Detect which cell encompasses the target text, then output its [x, y] center coordinate. 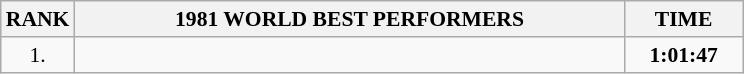
RANK [38, 19]
TIME [684, 19]
1:01:47 [684, 55]
1. [38, 55]
1981 WORLD BEST PERFORMERS [349, 19]
